Capture the cell that displays the provided text and extract its [x, y] central coordinate. 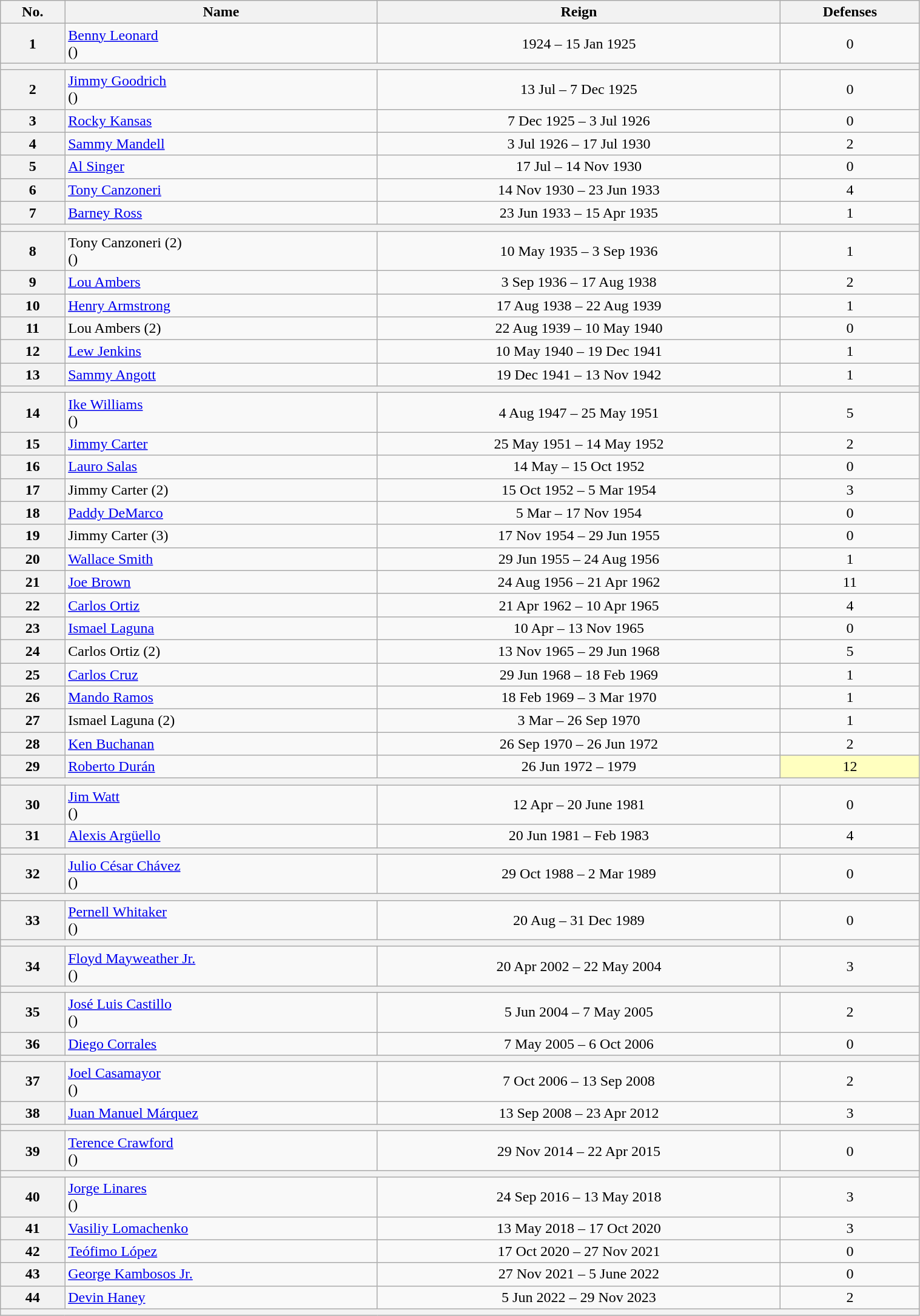
Henry Armstrong [221, 305]
17 [33, 490]
34 [33, 966]
Teófimo López [221, 1251]
17 Oct 2020 – 27 Nov 2021 [579, 1251]
24 Aug 1956 – 21 Apr 1962 [579, 582]
13 Jul – 7 Dec 1925 [579, 90]
26 Sep 1970 – 26 Jun 1972 [579, 744]
3 Jul 1926 – 17 Jul 1930 [579, 144]
37 [33, 1081]
Sammy Angott [221, 375]
23 [33, 628]
26 Jun 1972 – 1979 [579, 767]
Terence Crawford() [221, 1151]
42 [33, 1251]
Carlos Ortiz [221, 605]
Carlos Cruz [221, 675]
32 [33, 874]
Carlos Ortiz (2) [221, 651]
Reign [579, 12]
14 Nov 1930 – 23 Jun 1933 [579, 190]
41 [33, 1228]
Juan Manuel Márquez [221, 1113]
1924 – 15 Jan 1925 [579, 44]
Jimmy Carter (3) [221, 536]
22 [33, 605]
7 Oct 2006 – 13 Sep 2008 [579, 1081]
7 May 2005 – 6 Oct 2006 [579, 1043]
Julio César Chávez() [221, 874]
Mando Ramos [221, 698]
20 [33, 559]
3 Sep 1936 – 17 Aug 1938 [579, 282]
27 Nov 2021 – 5 June 2022 [579, 1274]
44 [33, 1297]
38 [33, 1113]
29 Jun 1955 – 24 Aug 1956 [579, 559]
18 Feb 1969 – 3 Mar 1970 [579, 698]
Lou Ambers [221, 282]
Pernell Whitaker() [221, 920]
Lauro Salas [221, 467]
Jim Watt() [221, 805]
7 Dec 1925 – 3 Jul 1926 [579, 121]
3 Mar – 26 Sep 1970 [579, 721]
10 May 1940 – 19 Dec 1941 [579, 352]
Vasiliy Lomachenko [221, 1228]
Name [221, 12]
15 [33, 444]
19 Dec 1941 – 13 Nov 1942 [579, 375]
13 Nov 1965 – 29 Jun 1968 [579, 651]
Jimmy Carter [221, 444]
Benny Leonard() [221, 44]
George Kambosos Jr. [221, 1274]
29 Oct 1988 – 2 Mar 1989 [579, 874]
4 Aug 1947 – 25 May 1951 [579, 412]
29 Jun 1968 – 18 Feb 1969 [579, 675]
20 Jun 1981 – Feb 1983 [579, 836]
20 Aug – 31 Dec 1989 [579, 920]
17 Aug 1938 – 22 Aug 1939 [579, 305]
28 [33, 744]
Tony Canzoneri [221, 190]
5 Mar – 17 Nov 1954 [579, 513]
25 [33, 675]
21 Apr 1962 – 10 Apr 1965 [579, 605]
24 Sep 2016 – 13 May 2018 [579, 1197]
21 [33, 582]
Barney Ross [221, 213]
33 [33, 920]
31 [33, 836]
20 Apr 2002 – 22 May 2004 [579, 966]
Lew Jenkins [221, 352]
14 May – 15 Oct 1952 [579, 467]
Wallace Smith [221, 559]
Ken Buchanan [221, 744]
29 Nov 2014 – 22 Apr 2015 [579, 1151]
6 [33, 190]
27 [33, 721]
10 May 1935 – 3 Sep 1936 [579, 251]
35 [33, 1012]
Joe Brown [221, 582]
No. [33, 12]
Paddy DeMarco [221, 513]
43 [33, 1274]
15 Oct 1952 – 5 Mar 1954 [579, 490]
29 [33, 767]
9 [33, 282]
17 Nov 1954 – 29 Jun 1955 [579, 536]
16 [33, 467]
Devin Haney [221, 1297]
Floyd Mayweather Jr.() [221, 966]
36 [33, 1043]
39 [33, 1151]
Ike Williams() [221, 412]
5 Jun 2022 – 29 Nov 2023 [579, 1297]
22 Aug 1939 – 10 May 1940 [579, 329]
40 [33, 1197]
Rocky Kansas [221, 121]
18 [33, 513]
10 Apr – 13 Nov 1965 [579, 628]
5 Jun 2004 – 7 May 2005 [579, 1012]
Jimmy Goodrich() [221, 90]
13 [33, 375]
23 Jun 1933 – 15 Apr 1935 [579, 213]
Al Singer [221, 167]
13 Sep 2008 – 23 Apr 2012 [579, 1113]
7 [33, 213]
30 [33, 805]
24 [33, 651]
8 [33, 251]
Jimmy Carter (2) [221, 490]
13 May 2018 – 17 Oct 2020 [579, 1228]
26 [33, 698]
Roberto Durán [221, 767]
José Luis Castillo() [221, 1012]
Defenses [850, 12]
12 Apr – 20 June 1981 [579, 805]
Sammy Mandell [221, 144]
Alexis Argüello [221, 836]
19 [33, 536]
25 May 1951 – 14 May 1952 [579, 444]
Tony Canzoneri (2)() [221, 251]
Ismael Laguna (2) [221, 721]
Jorge Linares() [221, 1197]
10 [33, 305]
Diego Corrales [221, 1043]
14 [33, 412]
Joel Casamayor() [221, 1081]
Lou Ambers (2) [221, 329]
17 Jul – 14 Nov 1930 [579, 167]
Ismael Laguna [221, 628]
